Capture the cell that displays the provided text and extract its (X, Y) central coordinate. 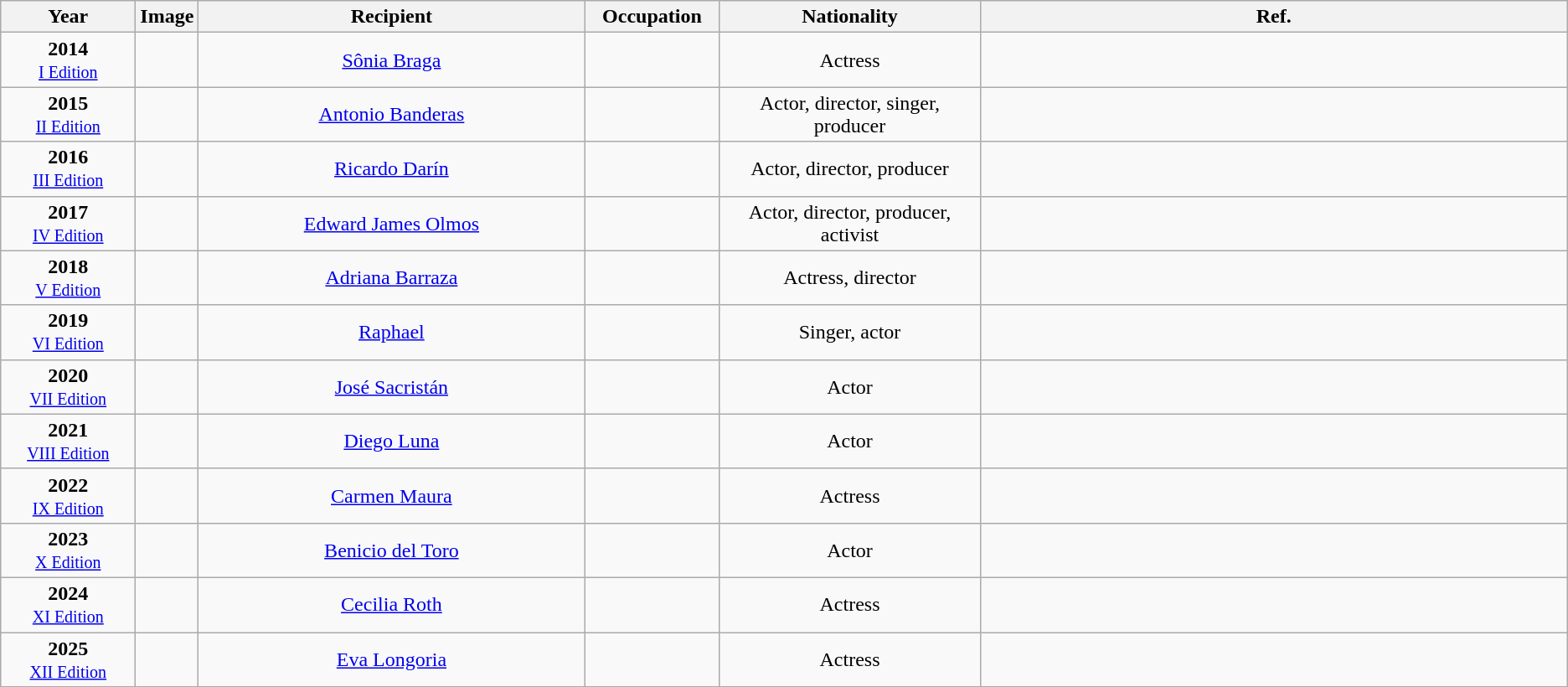
2019VI Edition (69, 332)
Sônia Braga (392, 60)
Benicio del Toro (392, 550)
Carmen Maura (392, 496)
Image (168, 17)
2018V Edition (69, 278)
2021VIII Edition (69, 441)
Diego Luna (392, 441)
Eva Longoria (392, 659)
Actor, director, singer, producer (849, 114)
Raphael (392, 332)
2014I Edition (69, 60)
2016III Edition (69, 169)
Recipient (392, 17)
2017IV Edition (69, 223)
Nationality (849, 17)
Actor, director, producer, activist (849, 223)
Cecilia Roth (392, 605)
Singer, actor (849, 332)
Adriana Barraza (392, 278)
2020VII Edition (69, 387)
2023X Edition (69, 550)
Edward James Olmos (392, 223)
Ref. (1273, 17)
2025XII Edition (69, 659)
2022IX Edition (69, 496)
2024XI Edition (69, 605)
Actress, director (849, 278)
Ricardo Darín (392, 169)
Antonio Banderas (392, 114)
Actor, director, producer (849, 169)
Year (69, 17)
2015II Edition (69, 114)
Occupation (652, 17)
José Sacristán (392, 387)
